Extract the [x, y] coordinate from the center of the cell holding the provided text.  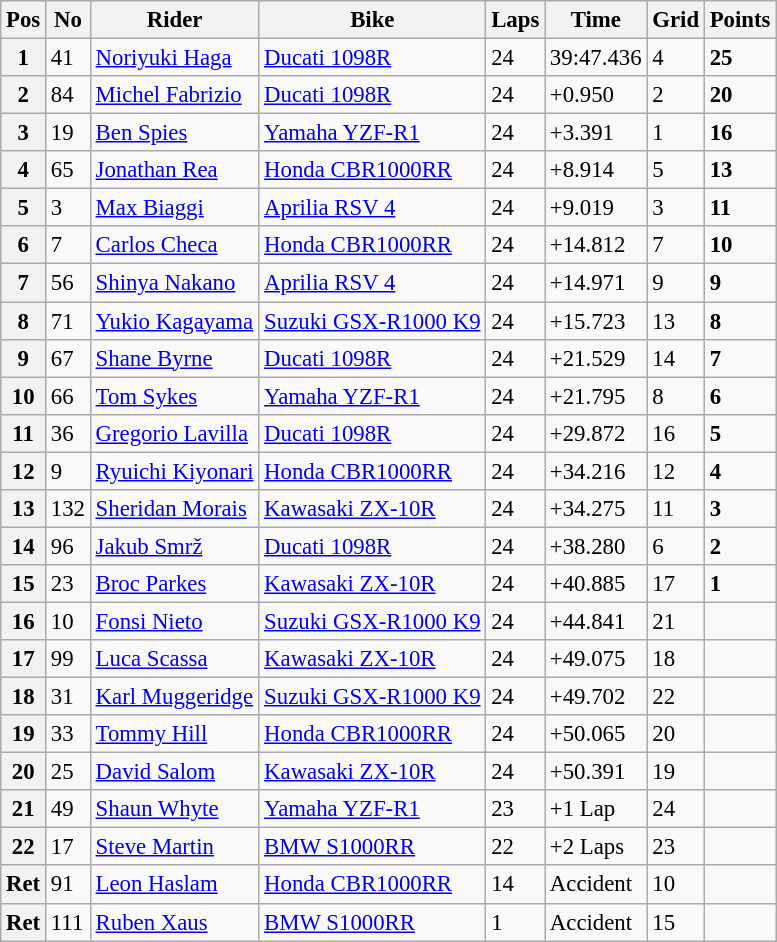
71 [68, 321]
66 [68, 396]
84 [68, 95]
Laps [516, 20]
Grid [676, 20]
111 [68, 922]
Gregorio Lavilla [174, 433]
Rider [174, 20]
+0.950 [596, 95]
96 [68, 546]
+2 Laps [596, 847]
36 [68, 433]
Leon Haslam [174, 885]
Sheridan Morais [174, 509]
Jakub Smrž [174, 546]
Broc Parkes [174, 584]
+50.391 [596, 772]
Shinya Nakano [174, 283]
Ruben Xaus [174, 922]
91 [68, 885]
Fonsi Nieto [174, 621]
+40.885 [596, 584]
+21.529 [596, 358]
Time [596, 20]
Karl Muggeridge [174, 697]
David Salom [174, 772]
99 [68, 659]
33 [68, 734]
Noriyuki Haga [174, 58]
+1 Lap [596, 809]
+38.280 [596, 546]
Shaun Whyte [174, 809]
Luca Scassa [174, 659]
67 [68, 358]
+15.723 [596, 321]
No [68, 20]
Max Biaggi [174, 208]
132 [68, 509]
+44.841 [596, 621]
Yukio Kagayama [174, 321]
Bike [372, 20]
Points [740, 20]
31 [68, 697]
+49.702 [596, 697]
+21.795 [596, 396]
65 [68, 170]
+14.812 [596, 245]
Ben Spies [174, 133]
+29.872 [596, 433]
41 [68, 58]
+34.275 [596, 509]
+14.971 [596, 283]
49 [68, 809]
Michel Fabrizio [174, 95]
Jonathan Rea [174, 170]
+9.019 [596, 208]
Carlos Checa [174, 245]
39:47.436 [596, 58]
+49.075 [596, 659]
+34.216 [596, 471]
56 [68, 283]
Tommy Hill [174, 734]
Ryuichi Kiyonari [174, 471]
+50.065 [596, 734]
+8.914 [596, 170]
Pos [24, 20]
Tom Sykes [174, 396]
Shane Byrne [174, 358]
Steve Martin [174, 847]
+3.391 [596, 133]
